Pinpoint the cell where the given text exists, returning its [x, y] midpoint coordinate. 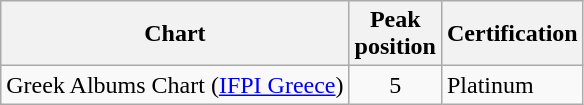
5 [395, 85]
Certification [512, 34]
Greek Albums Chart (IFPI Greece) [175, 85]
Platinum [512, 85]
Peakposition [395, 34]
Chart [175, 34]
